Determine the (X, Y) coordinate at the center of the cell enclosing the given text.  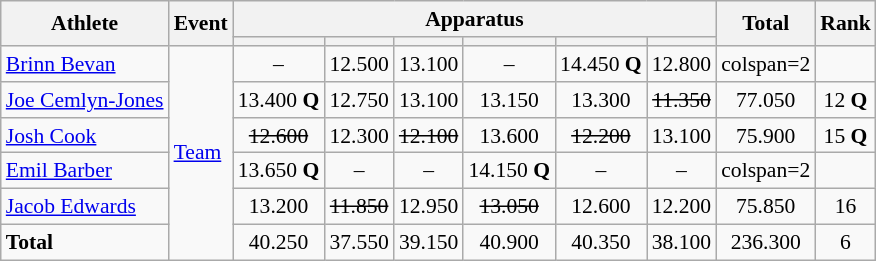
Team (201, 153)
11.850 (358, 207)
Brinn Bevan (85, 64)
12.950 (428, 207)
13.600 (509, 136)
12.100 (428, 136)
77.050 (766, 100)
75.850 (766, 207)
11.350 (682, 100)
13.150 (509, 100)
13.050 (509, 207)
40.250 (279, 243)
12.500 (358, 64)
38.100 (682, 243)
Apparatus (475, 19)
12.800 (682, 64)
236.300 (766, 243)
14.150 Q (509, 171)
6 (846, 243)
40.350 (601, 243)
Joe Cemlyn-Jones (85, 100)
12.750 (358, 100)
Jacob Edwards (85, 207)
37.550 (358, 243)
75.900 (766, 136)
12.300 (358, 136)
12 Q (846, 100)
Rank (846, 24)
Event (201, 24)
14.450 Q (601, 64)
13.300 (601, 100)
13.200 (279, 207)
Athlete (85, 24)
39.150 (428, 243)
Emil Barber (85, 171)
13.400 Q (279, 100)
Josh Cook (85, 136)
40.900 (509, 243)
16 (846, 207)
15 Q (846, 136)
13.650 Q (279, 171)
